Scan for the cell matching the given text and deliver its [X, Y] coordinate at center. 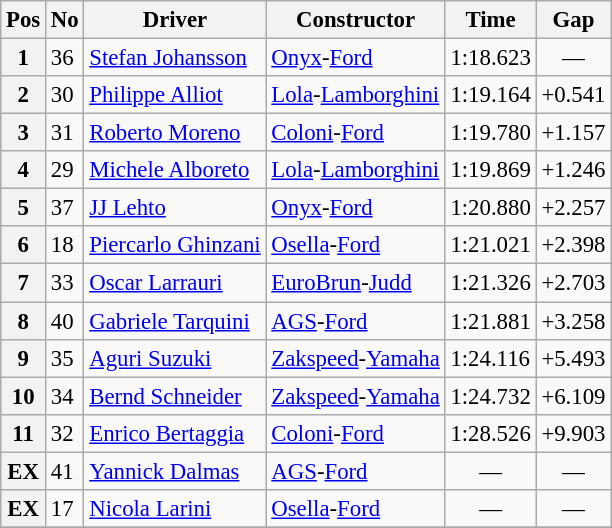
EuroBrun-Judd [356, 283]
5 [24, 208]
+6.109 [574, 396]
Time [490, 20]
37 [65, 208]
8 [24, 321]
2 [24, 95]
Bernd Schneider [175, 396]
+1.246 [574, 170]
JJ Lehto [175, 208]
30 [65, 95]
+9.903 [574, 433]
Constructor [356, 20]
1:20.880 [490, 208]
1:21.881 [490, 321]
Piercarlo Ghinzani [175, 245]
Gabriele Tarquini [175, 321]
35 [65, 358]
Yannick Dalmas [175, 471]
Philippe Alliot [175, 95]
+0.541 [574, 95]
+2.398 [574, 245]
Aguri Suzuki [175, 358]
7 [24, 283]
1:28.526 [490, 433]
1:21.326 [490, 283]
Michele Alboreto [175, 170]
+1.157 [574, 133]
Oscar Larrauri [175, 283]
40 [65, 321]
1:21.021 [490, 245]
29 [65, 170]
36 [65, 58]
Nicola Larini [175, 509]
Gap [574, 20]
Pos [24, 20]
1 [24, 58]
Roberto Moreno [175, 133]
31 [65, 133]
1:19.780 [490, 133]
No [65, 20]
1:19.869 [490, 170]
33 [65, 283]
+3.258 [574, 321]
Driver [175, 20]
1:18.623 [490, 58]
1:24.732 [490, 396]
32 [65, 433]
34 [65, 396]
1:19.164 [490, 95]
41 [65, 471]
Enrico Bertaggia [175, 433]
+5.493 [574, 358]
17 [65, 509]
6 [24, 245]
+2.257 [574, 208]
9 [24, 358]
1:24.116 [490, 358]
3 [24, 133]
+2.703 [574, 283]
10 [24, 396]
18 [65, 245]
4 [24, 170]
Stefan Johansson [175, 58]
11 [24, 433]
